Provide the [x, y] coordinate of the cell's center where the given text is located.  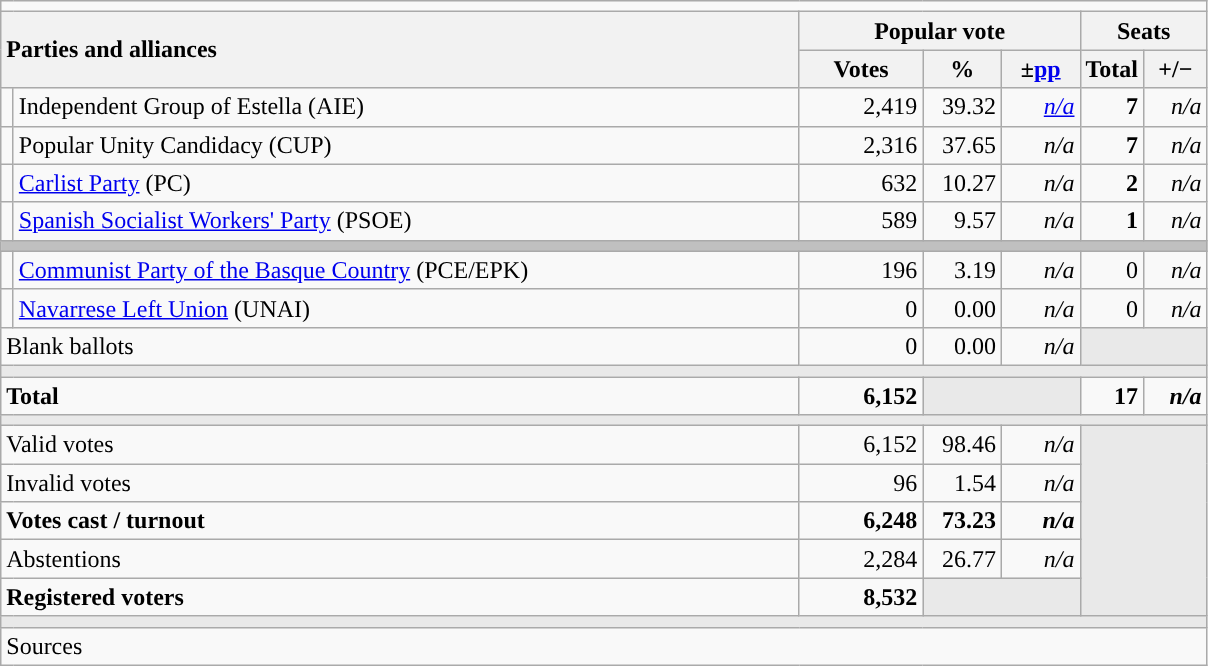
Navarrese Left Union (UNAI) [406, 308]
Registered voters [400, 597]
Blank ballots [400, 346]
17 [1112, 395]
Invalid votes [400, 483]
2,316 [861, 145]
632 [861, 183]
Spanish Socialist Workers' Party (PSOE) [406, 221]
Popular Unity Candidacy (CUP) [406, 145]
Popular vote [940, 31]
Communist Party of the Basque Country (PCE/EPK) [406, 270]
26.77 [962, 559]
589 [861, 221]
39.32 [962, 107]
1.54 [962, 483]
196 [861, 270]
2,419 [861, 107]
73.23 [962, 521]
Votes [861, 69]
9.57 [962, 221]
98.46 [962, 445]
1 [1112, 221]
96 [861, 483]
Independent Group of Estella (AIE) [406, 107]
3.19 [962, 270]
10.27 [962, 183]
Valid votes [400, 445]
Votes cast / turnout [400, 521]
2 [1112, 183]
Carlist Party (PC) [406, 183]
2,284 [861, 559]
Sources [604, 646]
Abstentions [400, 559]
37.65 [962, 145]
% [962, 69]
8,532 [861, 597]
6,248 [861, 521]
Parties and alliances [400, 50]
+/− [1176, 69]
Seats [1144, 31]
±pp [1040, 69]
